Locate the cell with the specified text and output its [X, Y] center coordinate. 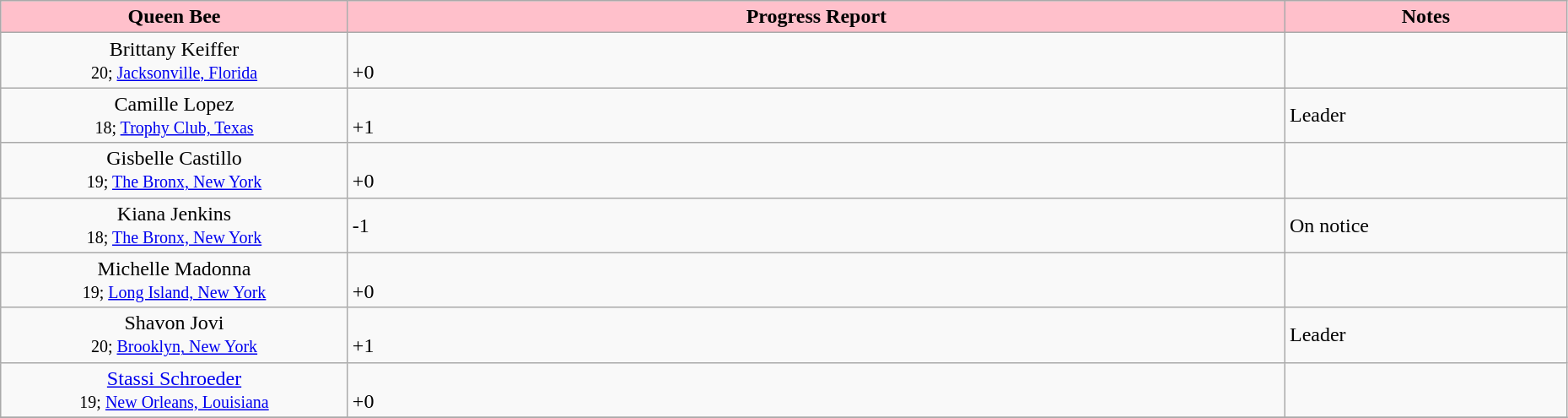
Kiana Jenkins18; The Bronx, New York [175, 225]
Stassi Schroeder19; New Orleans, Louisiana [175, 390]
Progress Report [816, 17]
Queen Bee [175, 17]
Michelle Madonna19; Long Island, New York [175, 280]
Gisbelle Castillo19; The Bronx, New York [175, 171]
Notes [1425, 17]
-1 [816, 225]
On notice [1425, 225]
Camille Lopez18; Trophy Club, Texas [175, 115]
Brittany Keiffer20; Jacksonville, Florida [175, 61]
Shavon Jovi20; Brooklyn, New York [175, 334]
